Determine the [X, Y] coordinate at the center of the cell enclosing the given text.  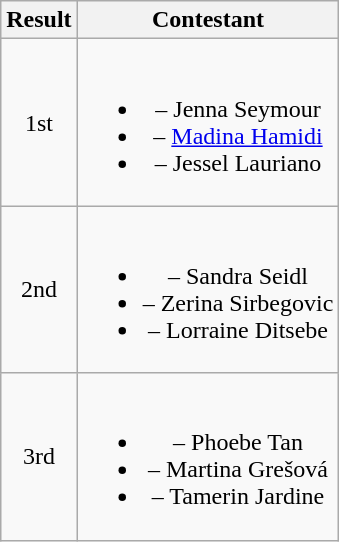
Result [39, 20]
3rd [39, 456]
1st [39, 122]
Contestant [208, 20]
– Phoebe Tan – Martina Grešová – Tamerin Jardine [208, 456]
– Sandra Seidl – Zerina Sirbegovic – Lorraine Ditsebe [208, 290]
2nd [39, 290]
– Jenna Seymour – Madina Hamidi – Jessel Lauriano [208, 122]
